Capture the cell that displays the provided text and extract its [x, y] central coordinate. 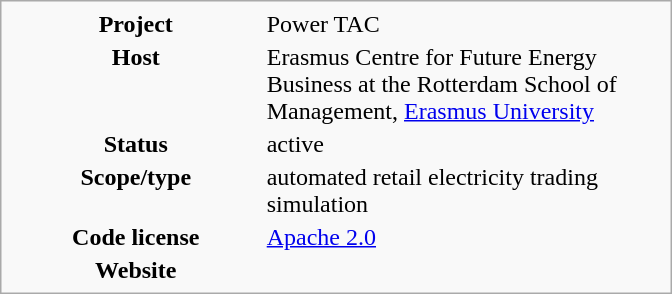
Project [136, 24]
active [464, 144]
Erasmus Centre for Future Energy Business at the Rotterdam School of Management, Erasmus University [464, 84]
Website [136, 270]
Apache 2.0 [464, 237]
Power TAC [464, 24]
Host [136, 84]
automated retail electricity trading simulation [464, 190]
Code license [136, 237]
Scope/type [136, 190]
Status [136, 144]
